Extract the (X, Y) coordinate from the center of the cell holding the provided text.  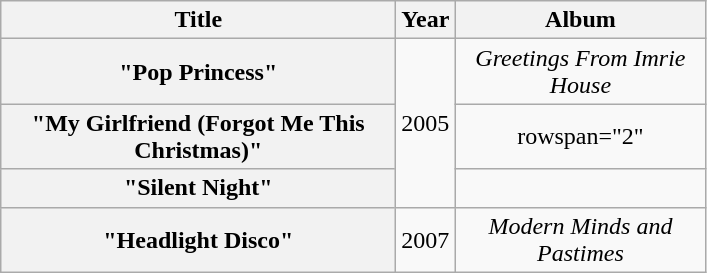
"My Girlfriend (Forgot Me This Christmas)" (198, 136)
Title (198, 20)
2005 (426, 123)
"Pop Princess" (198, 72)
"Headlight Disco" (198, 240)
"Silent Night" (198, 188)
Greetings From Imrie House (580, 72)
rowspan="2" (580, 136)
Modern Minds and Pastimes (580, 240)
Year (426, 20)
Album (580, 20)
2007 (426, 240)
